Search for the cell housing the specified text and yield its (x, y) center coordinate. 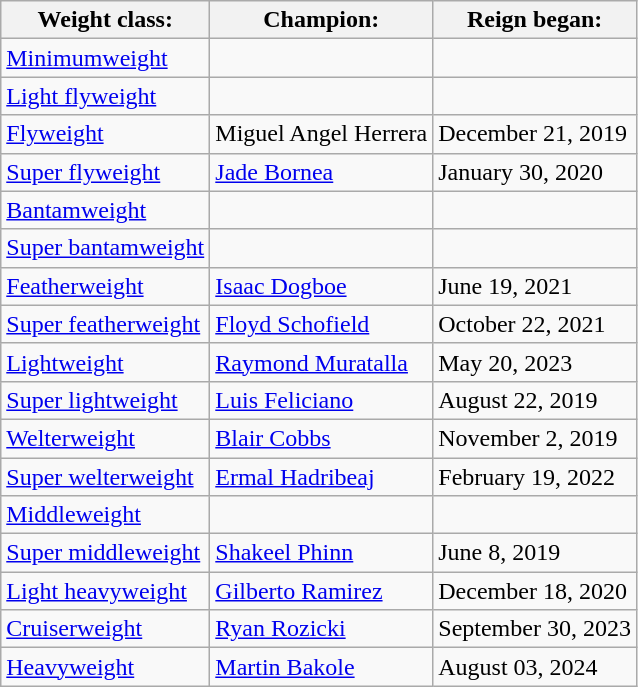
August 03, 2024 (535, 667)
Welterweight (106, 438)
Floyd Schofield (322, 324)
Lightweight (106, 362)
Bantamweight (106, 210)
December 21, 2019 (535, 134)
Super featherweight (106, 324)
Middleweight (106, 515)
October 22, 2021 (535, 324)
Super welterweight (106, 477)
August 22, 2019 (535, 400)
Ermal Hadribeaj (322, 477)
Shakeel Phinn (322, 553)
February 19, 2022 (535, 477)
Raymond Muratalla (322, 362)
Luis Feliciano (322, 400)
Ryan Rozicki (322, 629)
Cruiserweight (106, 629)
September 30, 2023 (535, 629)
Light flyweight (106, 96)
Blair Cobbs (322, 438)
November 2, 2019 (535, 438)
Jade Bornea (322, 172)
Reign began: (535, 20)
January 30, 2020 (535, 172)
Minimumweight (106, 58)
May 20, 2023 (535, 362)
Weight class: (106, 20)
Heavyweight (106, 667)
June 8, 2019 (535, 553)
Light heavyweight (106, 591)
June 19, 2021 (535, 286)
Super bantamweight (106, 248)
Flyweight (106, 134)
Champion: (322, 20)
Gilberto Ramirez (322, 591)
Miguel Angel Herrera (322, 134)
Martin Bakole (322, 667)
Super middleweight (106, 553)
Isaac Dogboe (322, 286)
Super lightweight (106, 400)
Featherweight (106, 286)
Super flyweight (106, 172)
December 18, 2020 (535, 591)
